Find where the given text appears and provide that cell's center as (X, Y) coordinate. 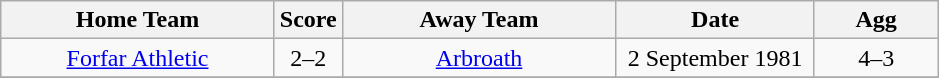
Score (308, 20)
Arbroath (479, 58)
Date (716, 20)
2 September 1981 (716, 58)
2–2 (308, 58)
Away Team (479, 20)
Agg (876, 20)
4–3 (876, 58)
Forfar Athletic (138, 58)
Home Team (138, 20)
